Scan for the cell matching the given text and deliver its [X, Y] coordinate at center. 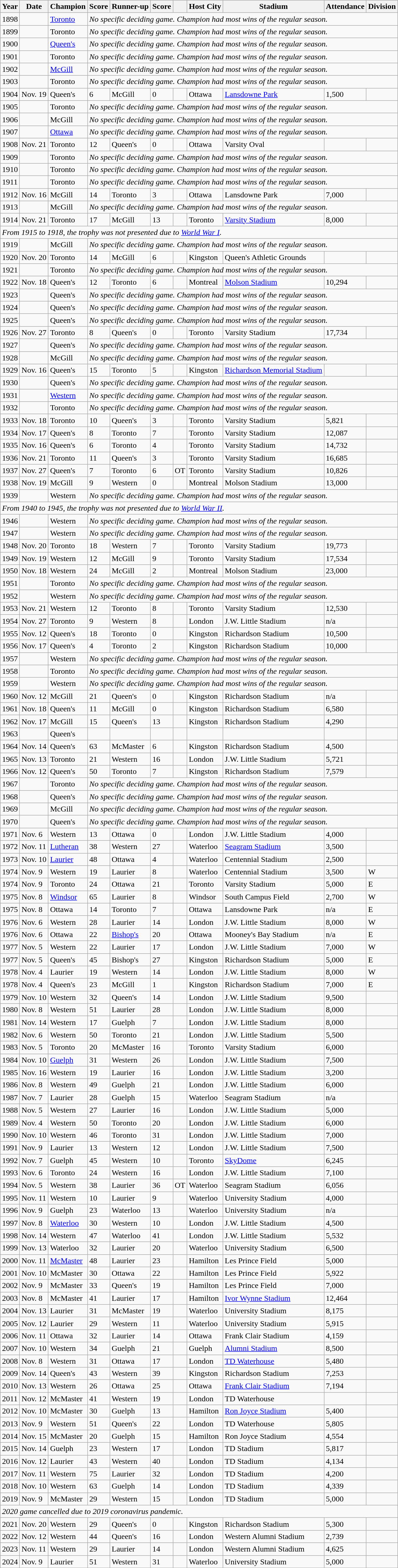
1900 [10, 44]
33 [99, 1286]
2007 [10, 1348]
Runner-up [130, 7]
4,554 [345, 1436]
1924 [10, 307]
1935 [10, 445]
12,530 [345, 609]
1909 [10, 157]
14,732 [345, 445]
Attendance [345, 7]
Champion [68, 7]
5,721 [345, 759]
1951 [10, 584]
1919 [10, 245]
16,685 [345, 458]
1 [162, 985]
1933 [10, 420]
3,200 [345, 1072]
1950 [10, 571]
1930 [10, 383]
2,739 [345, 1536]
1901 [10, 57]
19,773 [345, 546]
Stadium [273, 7]
2019 [10, 1499]
1934 [10, 433]
1965 [10, 759]
6,056 [345, 1185]
1926 [10, 332]
1949 [10, 558]
4,159 [345, 1336]
2003 [10, 1298]
1979 [10, 997]
1912 [10, 195]
1936 [10, 458]
10,826 [345, 470]
46 [99, 1135]
1983 [10, 1047]
Varsity Oval [273, 144]
1899 [10, 32]
2,700 [345, 897]
2023 [10, 1549]
Mooney's Bay Stadium [273, 934]
1923 [10, 295]
5,480 [345, 1361]
5,915 [345, 1323]
7,579 [345, 772]
1959 [10, 684]
8,175 [345, 1311]
From 1940 to 1945, the trophy was not presented due to World War II. [199, 508]
5,805 [345, 1424]
4,290 [345, 721]
25 [162, 1386]
5,500 [345, 1035]
2020 game cancelled due to 2019 coronavirus pandemic. [199, 1511]
1989 [10, 1123]
2006 [10, 1336]
1955 [10, 634]
13,000 [345, 483]
1921 [10, 270]
1929 [10, 370]
1902 [10, 69]
1913 [10, 207]
1952 [10, 596]
1932 [10, 408]
1947 [10, 533]
1995 [10, 1198]
10,294 [345, 282]
1904 [10, 94]
5,817 [345, 1449]
1973 [10, 859]
2012 [10, 1411]
1998 [10, 1236]
6,500 [345, 1248]
2001 [10, 1273]
2,500 [345, 859]
4,625 [345, 1549]
1946 [10, 521]
Year [10, 7]
1939 [10, 496]
36 [162, 1185]
1908 [10, 144]
6,580 [345, 709]
1991 [10, 1148]
1996 [10, 1211]
23,000 [345, 571]
6,245 [345, 1160]
2017 [10, 1474]
75 [99, 1474]
Division [382, 7]
34 [99, 1348]
1957 [10, 659]
2016 [10, 1461]
1960 [10, 696]
1986 [10, 1085]
4,200 [345, 1474]
1997 [10, 1223]
1964 [10, 746]
1970 [10, 822]
1988 [10, 1110]
1990 [10, 1135]
7,100 [345, 1173]
1987 [10, 1098]
1958 [10, 671]
1961 [10, 709]
1910 [10, 170]
1937 [10, 470]
1966 [10, 772]
12,087 [345, 433]
2021 [10, 1524]
5,821 [345, 420]
5,400 [345, 1411]
17,734 [345, 332]
1938 [10, 483]
2011 [10, 1399]
2024 [10, 1561]
SkyDome [273, 1160]
2015 [10, 1449]
10,000 [345, 646]
1948 [10, 546]
2018 [10, 1486]
5,922 [345, 1273]
49 [99, 1085]
4,339 [345, 1486]
2014 [10, 1436]
5 [162, 370]
1914 [10, 220]
2013 [10, 1424]
1925 [10, 320]
8,500 [345, 1348]
2010 [10, 1386]
Richardson Memorial Stadium [273, 370]
1922 [10, 282]
7,253 [345, 1374]
1,500 [345, 94]
Alumni Stadium [273, 1348]
12,464 [345, 1298]
1931 [10, 395]
1906 [10, 119]
9,500 [345, 997]
1953 [10, 609]
2000 [10, 1261]
1920 [10, 257]
2022 [10, 1536]
Host City [205, 7]
1963 [10, 734]
10,500 [345, 634]
5,300 [345, 1524]
1971 [10, 834]
44 [99, 1536]
1982 [10, 1035]
1907 [10, 132]
1911 [10, 182]
1962 [10, 721]
2005 [10, 1323]
Queen's Athletic Grounds [273, 257]
17,534 [345, 558]
39 [162, 1374]
1972 [10, 847]
4,134 [345, 1461]
South Campus Field [273, 897]
1967 [10, 784]
Lutheran [68, 847]
1969 [10, 809]
1993 [10, 1173]
1927 [10, 345]
2008 [10, 1361]
Nov. 15 [34, 1436]
1994 [10, 1185]
1985 [10, 1072]
1981 [10, 1022]
2002 [10, 1286]
47 [99, 1236]
1903 [10, 82]
1992 [10, 1160]
2009 [10, 1374]
1999 [10, 1248]
From 1915 to 1918, the trophy was not presented due to World War I. [199, 232]
65 [99, 897]
Date [34, 7]
2004 [10, 1311]
1905 [10, 107]
1954 [10, 621]
1928 [10, 357]
40 [162, 1461]
1984 [10, 1060]
7,194 [345, 1386]
1980 [10, 1010]
5,532 [345, 1236]
1956 [10, 646]
1898 [10, 19]
1968 [10, 797]
Ivor Wynne Stadium [273, 1298]
